Search for the cell housing the specified text and yield its (X, Y) center coordinate. 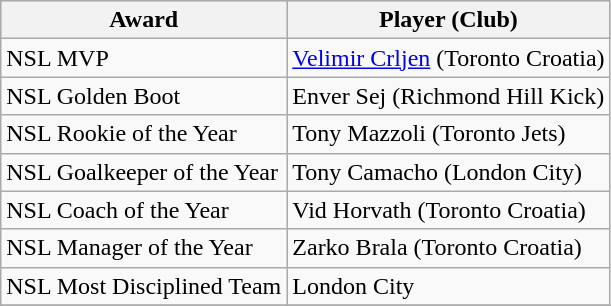
Tony Mazzoli (Toronto Jets) (448, 134)
NSL MVP (144, 58)
NSL Most Disciplined Team (144, 286)
NSL Manager of the Year (144, 248)
NSL Coach of the Year (144, 210)
Zarko Brala (Toronto Croatia) (448, 248)
Player (Club) (448, 20)
NSL Rookie of the Year (144, 134)
Velimir Crljen (Toronto Croatia) (448, 58)
NSL Goalkeeper of the Year (144, 172)
Award (144, 20)
Tony Camacho (London City) (448, 172)
NSL Golden Boot (144, 96)
Enver Sej (Richmond Hill Kick) (448, 96)
Vid Horvath (Toronto Croatia) (448, 210)
London City (448, 286)
